Search for the cell housing the specified text and yield its (x, y) center coordinate. 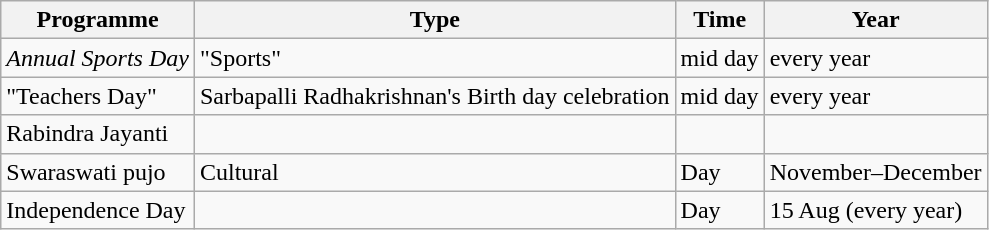
Programme (98, 20)
Swaraswati pujo (98, 172)
Cultural (434, 172)
"Teachers Day" (98, 96)
"Sports" (434, 58)
November–December (876, 172)
Independence Day (98, 210)
15 Aug (every year) (876, 210)
Year (876, 20)
Rabindra Jayanti (98, 134)
Sarbapalli Radhakrishnan's Birth day celebration (434, 96)
Time (720, 20)
Type (434, 20)
Annual Sports Day (98, 58)
